Provide the [x, y] coordinate of the cell's center where the given text is located.  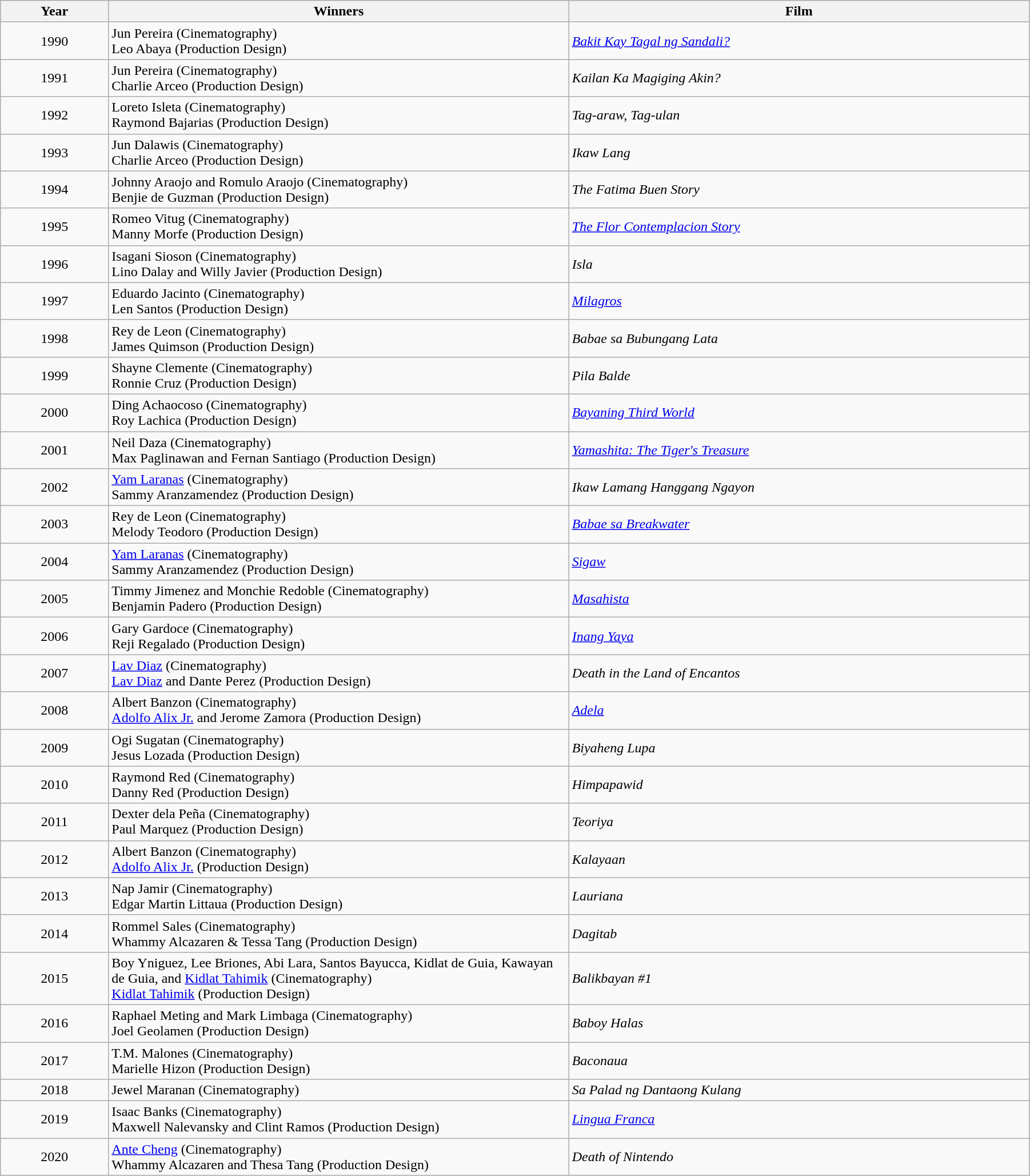
Winners [338, 11]
2003 [55, 525]
Year [55, 11]
Pila Balde [799, 375]
1999 [55, 375]
Jewel Maranan (Cinematography) [338, 1090]
Baconaua [799, 1060]
2017 [55, 1060]
Raymond Red (Cinematography)Danny Red (Production Design) [338, 784]
Film [799, 11]
1993 [55, 152]
Albert Banzon (Cinematography)Adolfo Alix Jr. (Production Design) [338, 859]
Dagitab [799, 933]
Tag-araw, Tag-ulan [799, 115]
1994 [55, 190]
2007 [55, 673]
2011 [55, 822]
Himpapawid [799, 784]
Johnny Araojo and Romulo Araojo (Cinematography)Benjie de Guzman (Production Design) [338, 190]
Inang Yaya [799, 636]
1996 [55, 264]
Nap Jamir (Cinematography)Edgar Martin Littaua (Production Design) [338, 896]
2010 [55, 784]
Dexter dela Peña (Cinematography)Paul Marquez (Production Design) [338, 822]
Rey de Leon (Cinematography)Melody Teodoro (Production Design) [338, 525]
Gary Gardoce (Cinematography)Reji Regalado (Production Design) [338, 636]
Isla [799, 264]
Baboy Halas [799, 1023]
Bakit Kay Tagal ng Sandali? [799, 41]
1995 [55, 226]
Kalayaan [799, 859]
2008 [55, 710]
2009 [55, 748]
Ikaw Lamang Hanggang Ngayon [799, 487]
2020 [55, 1157]
Babae sa Bubungang Lata [799, 338]
Lauriana [799, 896]
Sa Palad ng Dantaong Kulang [799, 1090]
2006 [55, 636]
Milagros [799, 301]
Death in the Land of Encantos [799, 673]
Isaac Banks (Cinematography)Maxwell Nalevansky and Clint Ramos (Production Design) [338, 1119]
2014 [55, 933]
Bayaning Third World [799, 413]
Babae sa Breakwater [799, 525]
Isagani Sioson (Cinematography)Lino Dalay and Willy Javier (Production Design) [338, 264]
Yamashita: The Tiger's Treasure [799, 449]
Jun Pereira (Cinematography)Charlie Arceo (Production Design) [338, 78]
Ikaw Lang [799, 152]
Shayne Clemente (Cinematography)Ronnie Cruz (Production Design) [338, 375]
Balikbayan #1 [799, 978]
Kailan Ka Magiging Akin? [799, 78]
2019 [55, 1119]
2013 [55, 896]
Lingua Franca [799, 1119]
Adela [799, 710]
Ding Achaocoso (Cinematography)Roy Lachica (Production Design) [338, 413]
Masahista [799, 599]
Teoriya [799, 822]
2018 [55, 1090]
Rommel Sales (Cinematography)Whammy Alcazaren & Tessa Tang (Production Design) [338, 933]
Death of Nintendo [799, 1157]
The Fatima Buen Story [799, 190]
2000 [55, 413]
2005 [55, 599]
Jun Dalawis (Cinematography)Charlie Arceo (Production Design) [338, 152]
2002 [55, 487]
Biyaheng Lupa [799, 748]
Lav Diaz (Cinematography)Lav Diaz and Dante Perez (Production Design) [338, 673]
Loreto Isleta (Cinematography)Raymond Bajarias (Production Design) [338, 115]
1990 [55, 41]
2012 [55, 859]
1998 [55, 338]
2015 [55, 978]
Timmy Jimenez and Monchie Redoble (Cinematography)Benjamin Padero (Production Design) [338, 599]
Albert Banzon (Cinematography)Adolfo Alix Jr. and Jerome Zamora (Production Design) [338, 710]
1991 [55, 78]
2016 [55, 1023]
Rey de Leon (Cinematography)James Quimson (Production Design) [338, 338]
1992 [55, 115]
2001 [55, 449]
T.M. Malones (Cinematography)Marielle Hizon (Production Design) [338, 1060]
1997 [55, 301]
Ogi Sugatan (Cinematography)Jesus Lozada (Production Design) [338, 748]
2004 [55, 561]
Jun Pereira (Cinematography)Leo Abaya (Production Design) [338, 41]
Sigaw [799, 561]
Ante Cheng (Cinematography)Whammy Alcazaren and Thesa Tang (Production Design) [338, 1157]
Neil Daza (Cinematography)Max Paglinawan and Fernan Santiago (Production Design) [338, 449]
Raphael Meting and Mark Limbaga (Cinematography)Joel Geolamen (Production Design) [338, 1023]
Romeo Vitug (Cinematography)Manny Morfe (Production Design) [338, 226]
Eduardo Jacinto (Cinematography)Len Santos (Production Design) [338, 301]
The Flor Contemplacion Story [799, 226]
